Search for the cell housing the specified text and yield its [x, y] center coordinate. 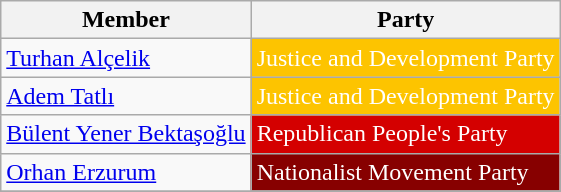
Adem Tatlı [126, 96]
Turhan Alçelik [126, 58]
Republican People's Party [406, 134]
Nationalist Movement Party [406, 172]
Party [406, 20]
Bülent Yener Bektaşoğlu [126, 134]
Member [126, 20]
Orhan Erzurum [126, 172]
